Return the (X, Y) coordinate for the center point of the cell that contains the specified text.  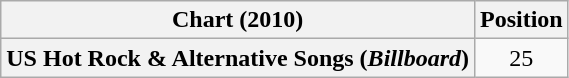
US Hot Rock & Alternative Songs (Billboard) (238, 58)
25 (521, 58)
Position (521, 20)
Chart (2010) (238, 20)
